Return the (x, y) coordinate for the center point of the cell that contains the specified text.  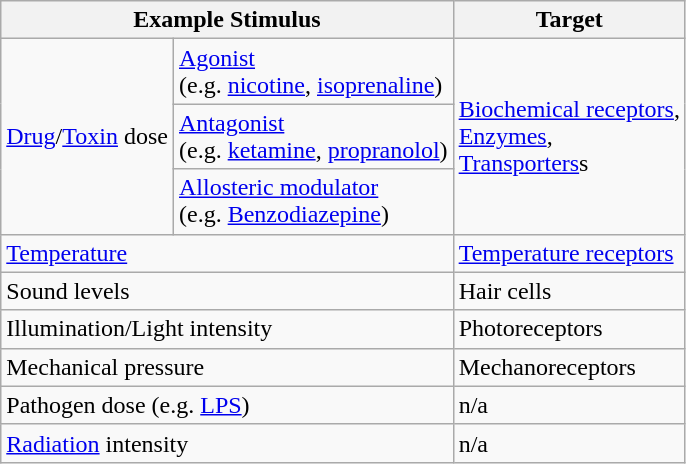
Antagonist(e.g. ketamine, propranolol) (313, 136)
Allosteric modulator(e.g. Benzodiazepine) (313, 202)
Illumination/Light intensity (227, 329)
Example Stimulus (227, 20)
Agonist(e.g. nicotine, isoprenaline) (313, 72)
Photoreceptors (569, 329)
Mechanical pressure (227, 367)
Target (569, 20)
Temperature (227, 253)
Temperature receptors (569, 253)
Radiation intensity (227, 443)
Pathogen dose (e.g. LPS) (227, 405)
Hair cells (569, 291)
Sound levels (227, 291)
Biochemical receptors,Enzymes,Transporterss (569, 136)
Mechanoreceptors (569, 367)
Drug/Toxin dose (88, 136)
